Identify which cell holds the provided text, then report its (x, y) central coordinate. 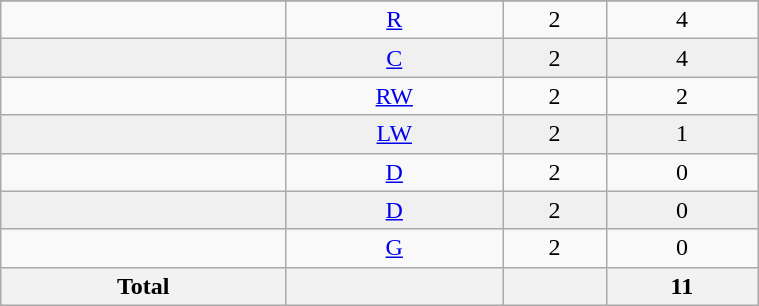
R (394, 20)
11 (682, 286)
RW (394, 96)
G (394, 248)
LW (394, 134)
C (394, 58)
1 (682, 134)
Total (144, 286)
